For the text-containing cell, return its midpoint in [x, y] coordinate format. 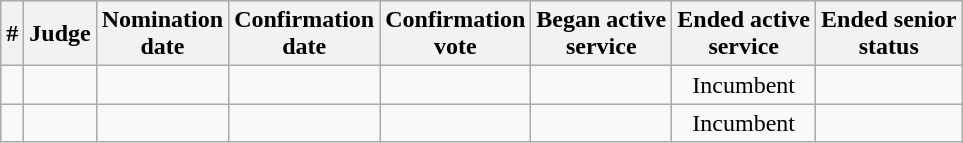
Confirmationdate [304, 34]
Confirmationvote [456, 34]
Ended activeservice [744, 34]
# [12, 34]
Judge [60, 34]
Nominationdate [162, 34]
Ended seniorstatus [889, 34]
Began activeservice [602, 34]
